Search for the cell housing the specified text and yield its [x, y] center coordinate. 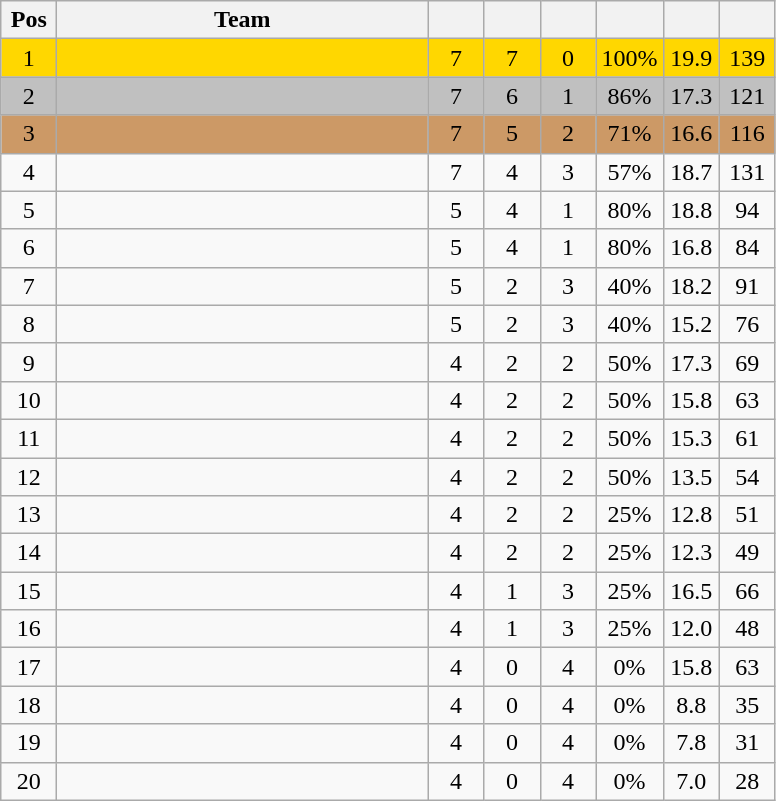
19 [29, 743]
7.0 [691, 781]
94 [747, 210]
69 [747, 362]
12.3 [691, 553]
9 [29, 362]
31 [747, 743]
100% [630, 58]
18 [29, 705]
Team [242, 20]
18.8 [691, 210]
10 [29, 400]
116 [747, 134]
19.9 [691, 58]
28 [747, 781]
12.0 [691, 629]
18.7 [691, 172]
13.5 [691, 477]
17 [29, 667]
35 [747, 705]
91 [747, 286]
16.8 [691, 248]
16 [29, 629]
8.8 [691, 705]
86% [630, 96]
18.2 [691, 286]
12 [29, 477]
66 [747, 591]
48 [747, 629]
12.8 [691, 515]
16.6 [691, 134]
57% [630, 172]
15.2 [691, 324]
49 [747, 553]
139 [747, 58]
8 [29, 324]
16.5 [691, 591]
20 [29, 781]
15 [29, 591]
51 [747, 515]
13 [29, 515]
84 [747, 248]
61 [747, 438]
15.3 [691, 438]
121 [747, 96]
7.8 [691, 743]
14 [29, 553]
71% [630, 134]
54 [747, 477]
131 [747, 172]
76 [747, 324]
11 [29, 438]
Pos [29, 20]
